Capture the cell that displays the provided text and extract its (X, Y) central coordinate. 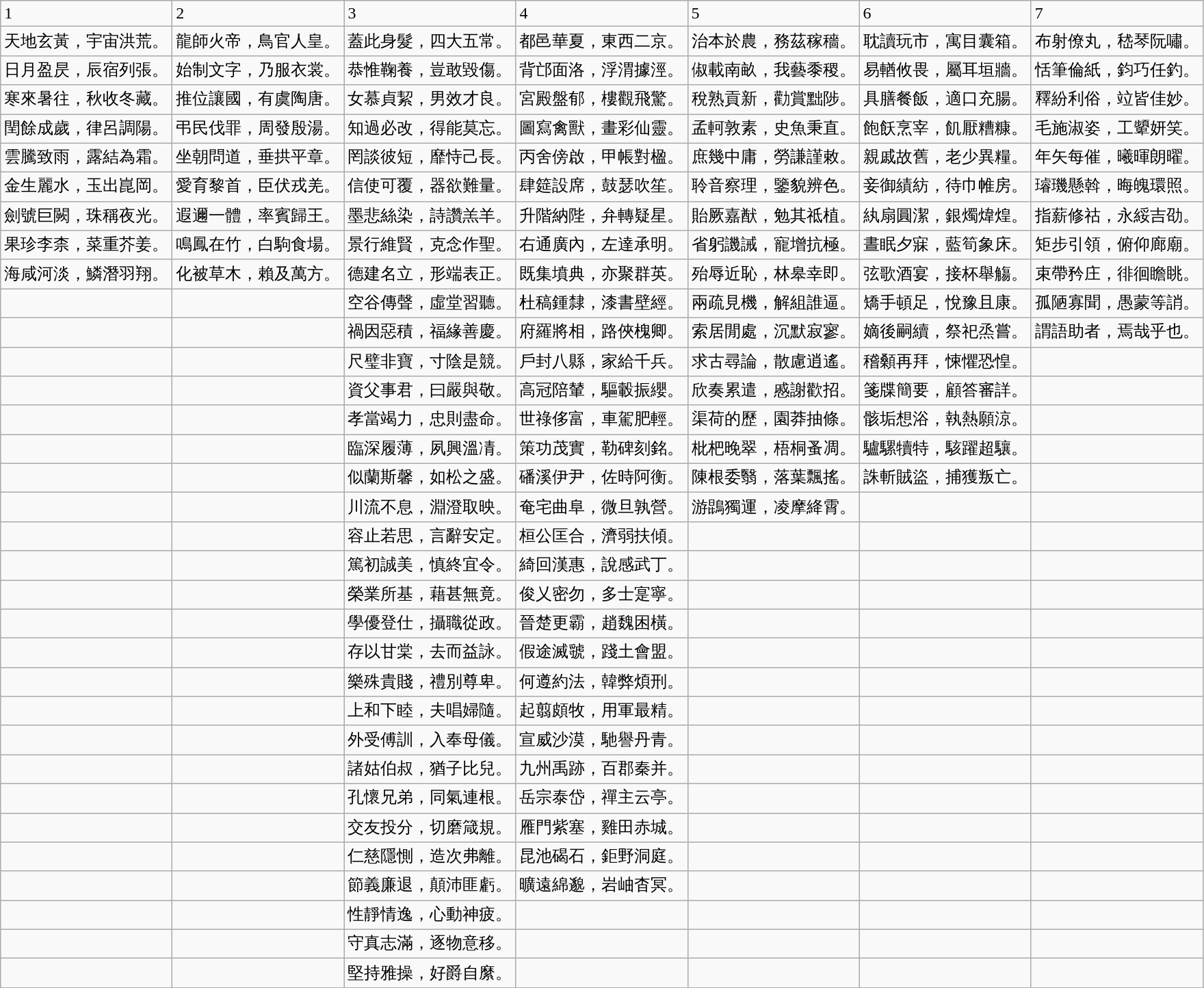
升階納陛，弁轉疑星。 (602, 216)
綺回漢惠，說感武丁。 (602, 565)
陳根委翳，落葉飄搖。 (773, 478)
既集墳典，亦聚群英。 (602, 274)
6 (945, 14)
堅持雅操，好爵自縻。 (430, 973)
枇杷晚翠，梧桐蚤凋。 (773, 449)
求古尋論，散慮逍遙。 (773, 361)
劍號巨闕，珠稱夜光。 (86, 216)
龍師火帝，鳥官人皇。 (259, 41)
誅斬賊盜，捕獲叛亡。 (945, 478)
遐邇一體，率賓歸王。 (259, 216)
化被草木，賴及萬方。 (259, 274)
恬筆倫紙，鈞巧任釣。 (1116, 70)
篤初誠美，慎終宜令。 (430, 565)
雲騰致雨，露結為霜。 (86, 157)
骸垢想浴，執熱願涼。 (945, 420)
九州禹跡，百郡秦并。 (602, 769)
治本於農，務茲稼穡。 (773, 41)
女慕貞絜，男效才良。 (430, 100)
矩步引領，俯仰廊廟。 (1116, 245)
何遵約法，韓弊煩刑。 (602, 681)
磻溪伊尹，佐時阿衡。 (602, 478)
外受傅訓，入奉母儀。 (430, 740)
坐朝問道，垂拱平章。 (259, 157)
守真志滿，逐物意移。 (430, 944)
始制文字，乃服衣裳。 (259, 70)
仁慈隱惻，造次弗離。 (430, 857)
似蘭斯馨，如松之盛。 (430, 478)
聆音察理，鑒貌辨色。 (773, 187)
起翦頗牧，用軍最精。 (602, 712)
曠遠綿邈，岩岫杳冥。 (602, 885)
1 (86, 14)
索居閒處，沉默寂寥。 (773, 333)
景行維賢，克念作聖。 (430, 245)
學優登仕，攝職從政。 (430, 624)
戶封八縣，家給千兵。 (602, 361)
宣威沙漠，馳譽丹青。 (602, 740)
嫡後嗣續，祭祀烝嘗。 (945, 333)
上和下睦，夫唱婦隨。 (430, 712)
交友投分，切磨箴規。 (430, 828)
假途滅虢，踐土會盟。 (602, 653)
游鵾獨運，凌摩絳霄。 (773, 508)
墨悲絲染，詩讚羔羊。 (430, 216)
性靜情逸，心動神疲。 (430, 915)
省躬譏誡，寵增抗極。 (773, 245)
岳宗泰岱，禪主云亭。 (602, 798)
殆辱近恥，林皋幸即。 (773, 274)
2 (259, 14)
鳴鳳在竹，白駒食場。 (259, 245)
耽讀玩市，寓目囊箱。 (945, 41)
肆筵設席，鼓瑟吹笙。 (602, 187)
府羅將相，路俠槐卿。 (602, 333)
5 (773, 14)
驢騾犢特，駭躍超驤。 (945, 449)
布射僚丸，嵇琴阮嘯。 (1116, 41)
資父事君，曰嚴與敬。 (430, 391)
高冠陪輦，驅轂振纓。 (602, 391)
知過必改，得能莫忘。 (430, 129)
箋牒簡要，顧答審詳。 (945, 391)
雁門紫塞，雞田赤城。 (602, 828)
奄宅曲阜，微旦孰營。 (602, 508)
空谷傳聲，虛堂習聽。 (430, 304)
容止若思，言辭安定。 (430, 536)
弦歌酒宴，接杯舉觴。 (945, 274)
4 (602, 14)
恭惟鞠養，豈敢毀傷。 (430, 70)
毛施淑姿，工顰妍笑。 (1116, 129)
丙舍傍啟，甲帳對楹。 (602, 157)
信使可覆，器欲難量。 (430, 187)
寒來暑往，秋收冬藏。 (86, 100)
紈扇圓潔，銀燭煒煌。 (945, 216)
孟軻敦素，史魚秉直。 (773, 129)
晝眠夕寐，藍筍象床。 (945, 245)
背邙面洛，浮渭據涇。 (602, 70)
尺璧非寶，寸陰是競。 (430, 361)
弔民伐罪，周發殷湯。 (259, 129)
年矢每催，曦暉朗曜。 (1116, 157)
杜稿鍾隸，漆書壁經。 (602, 304)
愛育黎首，臣伏戎羌。 (259, 187)
天地玄黃，宇宙洪荒。 (86, 41)
推位讓國，有虞陶唐。 (259, 100)
矯手頓足，悅豫且康。 (945, 304)
指薪修祜，永綏吉劭。 (1116, 216)
禍因惡積，福緣善慶。 (430, 333)
昆池碣石，鉅野洞庭。 (602, 857)
渠荷的歷，園莽抽條。 (773, 420)
榮業所基，藉甚無竟。 (430, 595)
果珍李柰，菜重芥姜。 (86, 245)
具膳餐飯，適口充腸。 (945, 100)
孔懷兄弟，同氣連根。 (430, 798)
節義廉退，顛沛匪虧。 (430, 885)
俶載南畝，我藝黍稷。 (773, 70)
束帶矜庄，徘徊瞻眺。 (1116, 274)
易輶攸畏，屬耳垣牆。 (945, 70)
妾御績紡，待巾帷房。 (945, 187)
俊乂密勿，多士寔寧。 (602, 595)
存以甘棠，去而益詠。 (430, 653)
璿璣懸斡，晦魄環照。 (1116, 187)
稽顙再拜，悚懼恐惶。 (945, 361)
孤陋寡聞，愚蒙等誚。 (1116, 304)
謂語助者，焉哉乎也。 (1116, 333)
海咸河淡，鱗潛羽翔。 (86, 274)
欣奏累遣，慼謝歡招。 (773, 391)
稅熟貢新，勸賞黜陟。 (773, 100)
晉楚更霸，趙魏困橫。 (602, 624)
諸姑伯叔，猶子比兒。 (430, 769)
德建名立，形端表正。 (430, 274)
孝當竭力，忠則盡命。 (430, 420)
臨深履薄，夙興溫凊。 (430, 449)
閏餘成歲，律呂調陽。 (86, 129)
都邑華夏，東西二京。 (602, 41)
右通廣內，左達承明。 (602, 245)
釋紛利俗，竝皆佳妙。 (1116, 100)
桓公匡合，濟弱扶傾。 (602, 536)
蓋此身髮，四大五常。 (430, 41)
金生麗水，玉出崑岡。 (86, 187)
策功茂實，勒碑刻銘。 (602, 449)
罔談彼短，靡恃己長。 (430, 157)
7 (1116, 14)
宮殿盤郁，樓觀飛驚。 (602, 100)
3 (430, 14)
貽厥嘉猷，勉其祗植。 (773, 216)
庶幾中庸，勞謙謹敕。 (773, 157)
世祿侈富，車駕肥輕。 (602, 420)
樂殊貴賤，禮別尊卑。 (430, 681)
圖寫禽獸，畫彩仙靈。 (602, 129)
川流不息，淵澄取映。 (430, 508)
兩疏見機，解組誰逼。 (773, 304)
飽飫烹宰，飢厭糟糠。 (945, 129)
親戚故舊，老少異糧。 (945, 157)
日月盈昃，辰宿列張。 (86, 70)
